From the cell containing the given text, extract its center point as (X, Y) coordinate. 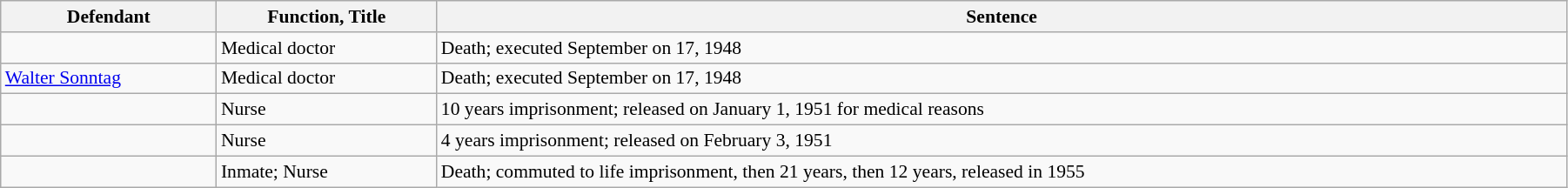
Sentence (1002, 17)
4 years imprisonment; released on February 3, 1951 (1002, 141)
Function, Title (327, 17)
10 years imprisonment; released on January 1, 1951 for medical reasons (1002, 110)
Death; commuted to life imprisonment, then 21 years, then 12 years, released in 1955 (1002, 171)
Inmate; Nurse (327, 171)
Walter Sonntag (109, 78)
Defendant (109, 17)
